Search for the cell housing the specified text and yield its [X, Y] center coordinate. 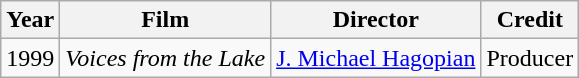
Year [30, 20]
Film [166, 20]
Director [376, 20]
J. Michael Hagopian [376, 58]
1999 [30, 58]
Credit [530, 20]
Producer [530, 58]
Voices from the Lake [166, 58]
